Search for the cell housing the specified text and yield its [X, Y] center coordinate. 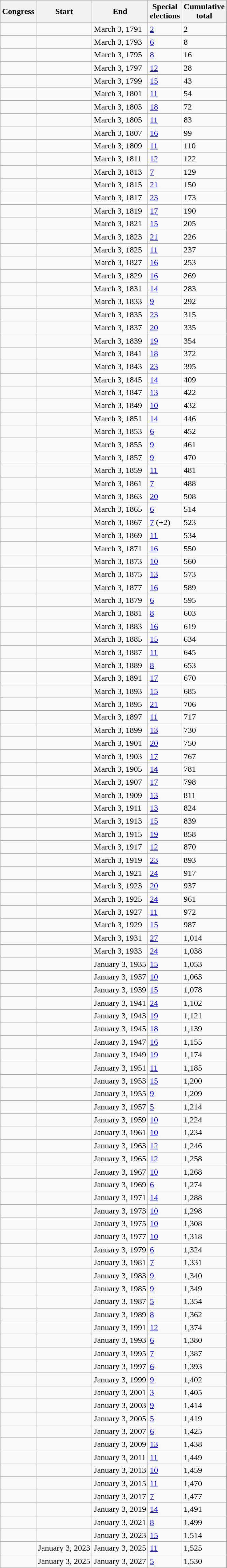
March 3, 1847 [120, 393]
717 [204, 717]
1,459 [204, 1470]
January 3, 1949 [120, 1055]
March 3, 1803 [120, 107]
1,340 [204, 1276]
595 [204, 600]
March 3, 1861 [120, 483]
January 3, 1963 [120, 1146]
March 3, 1885 [120, 639]
March 3, 1919 [120, 860]
March 3, 1907 [120, 782]
January 3, 1953 [120, 1081]
January 3, 1967 [120, 1172]
March 3, 1811 [120, 159]
January 3, 2011 [120, 1457]
March 3, 1817 [120, 198]
January 3, 1993 [120, 1340]
January 3, 1941 [120, 1003]
253 [204, 263]
March 3, 1845 [120, 380]
March 3, 1797 [120, 68]
1,102 [204, 1003]
645 [204, 652]
January 3, 2007 [120, 1432]
1,438 [204, 1444]
March 3, 1883 [120, 626]
March 3, 1863 [120, 496]
March 3, 1795 [120, 55]
March 3, 1813 [120, 172]
January 3, 2019 [120, 1509]
March 3, 1879 [120, 600]
514 [204, 509]
March 3, 1903 [120, 756]
43 [204, 81]
January 3, 1973 [120, 1211]
1,053 [204, 964]
March 3, 1909 [120, 795]
March 3, 1855 [120, 445]
March 3, 1913 [120, 821]
893 [204, 860]
870 [204, 847]
January 3, 1985 [120, 1289]
937 [204, 886]
72 [204, 107]
January 3, 1971 [120, 1197]
781 [204, 769]
432 [204, 406]
March 3, 1877 [120, 587]
670 [204, 678]
March 3, 1915 [120, 834]
March 3, 1887 [120, 652]
354 [204, 340]
1,185 [204, 1068]
110 [204, 146]
January 3, 1989 [120, 1315]
1,499 [204, 1522]
January 3, 1979 [120, 1250]
End [120, 12]
1,268 [204, 1172]
83 [204, 120]
173 [204, 198]
706 [204, 704]
March 3, 1835 [120, 315]
January 3, 2021 [120, 1522]
1,258 [204, 1159]
122 [204, 159]
1,387 [204, 1353]
January 3, 2001 [120, 1392]
March 3, 1867 [120, 522]
January 3, 1937 [120, 977]
550 [204, 548]
March 3, 1827 [120, 263]
1,374 [204, 1327]
March 3, 1871 [120, 548]
28 [204, 68]
452 [204, 432]
205 [204, 224]
488 [204, 483]
1,491 [204, 1509]
1,038 [204, 951]
1,200 [204, 1081]
January 3, 1965 [120, 1159]
767 [204, 756]
730 [204, 730]
March 3, 1841 [120, 353]
1,234 [204, 1133]
January 3, 1977 [120, 1237]
March 3, 1929 [120, 925]
1,331 [204, 1263]
March 3, 1899 [120, 730]
3 [165, 1392]
824 [204, 808]
January 3, 1981 [120, 1263]
March 3, 1843 [120, 366]
March 3, 1807 [120, 133]
1,362 [204, 1315]
269 [204, 276]
634 [204, 639]
422 [204, 393]
March 3, 1837 [120, 328]
March 3, 1805 [120, 120]
January 3, 1951 [120, 1068]
January 3, 2013 [120, 1470]
January 3, 1957 [120, 1107]
March 3, 1825 [120, 250]
Start [64, 12]
January 3, 1975 [120, 1224]
January 3, 2009 [120, 1444]
March 3, 1873 [120, 561]
March 3, 1897 [120, 717]
March 3, 1831 [120, 289]
March 3, 1895 [120, 704]
March 3, 1815 [120, 185]
1,121 [204, 1016]
1,402 [204, 1379]
372 [204, 353]
January 3, 2005 [120, 1418]
150 [204, 185]
1,324 [204, 1250]
129 [204, 172]
March 3, 1833 [120, 302]
1,393 [204, 1366]
January 3, 1959 [120, 1120]
March 3, 1905 [120, 769]
1,288 [204, 1197]
January 3, 1987 [120, 1302]
January 3, 1945 [120, 1029]
March 3, 1849 [120, 406]
March 3, 1859 [120, 470]
March 3, 1821 [120, 224]
March 3, 1865 [120, 509]
March 3, 1791 [120, 29]
1,214 [204, 1107]
1,425 [204, 1432]
972 [204, 912]
1,224 [204, 1120]
March 3, 1853 [120, 432]
283 [204, 289]
961 [204, 899]
March 3, 1809 [120, 146]
1,530 [204, 1561]
March 3, 1933 [120, 951]
March 3, 1851 [120, 419]
March 3, 1829 [120, 276]
January 3, 1935 [120, 964]
1,308 [204, 1224]
January 3, 2027 [120, 1561]
March 3, 1799 [120, 81]
573 [204, 574]
1,354 [204, 1302]
858 [204, 834]
January 3, 1939 [120, 990]
March 3, 1889 [120, 665]
January 3, 1983 [120, 1276]
315 [204, 315]
1,405 [204, 1392]
226 [204, 237]
1,063 [204, 977]
523 [204, 522]
27 [165, 938]
653 [204, 665]
461 [204, 445]
470 [204, 458]
January 3, 1947 [120, 1042]
1,525 [204, 1548]
1,209 [204, 1094]
7 (+2) [165, 522]
54 [204, 94]
January 3, 1991 [120, 1327]
January 3, 1997 [120, 1366]
March 3, 1911 [120, 808]
292 [204, 302]
March 3, 1901 [120, 743]
1,246 [204, 1146]
237 [204, 250]
January 3, 1995 [120, 1353]
March 3, 1869 [120, 535]
March 3, 1793 [120, 42]
January 3, 2017 [120, 1496]
1,449 [204, 1457]
March 3, 1931 [120, 938]
409 [204, 380]
1,514 [204, 1535]
1,174 [204, 1055]
1,078 [204, 990]
839 [204, 821]
Specialelections [165, 12]
January 3, 1955 [120, 1094]
335 [204, 328]
1,014 [204, 938]
January 3, 1961 [120, 1133]
750 [204, 743]
987 [204, 925]
Congress [18, 12]
619 [204, 626]
January 3, 1999 [120, 1379]
589 [204, 587]
January 3, 2003 [120, 1405]
March 3, 1921 [120, 873]
508 [204, 496]
March 3, 1891 [120, 678]
January 3, 1943 [120, 1016]
Cumulativetotal [204, 12]
March 3, 1881 [120, 613]
March 3, 1801 [120, 94]
March 3, 1923 [120, 886]
99 [204, 133]
1,318 [204, 1237]
534 [204, 535]
1,349 [204, 1289]
January 3, 2015 [120, 1483]
1,274 [204, 1185]
1,414 [204, 1405]
March 3, 1839 [120, 340]
March 3, 1925 [120, 899]
798 [204, 782]
603 [204, 613]
January 3, 1969 [120, 1185]
395 [204, 366]
March 3, 1927 [120, 912]
1,380 [204, 1340]
190 [204, 211]
1,470 [204, 1483]
March 3, 1823 [120, 237]
811 [204, 795]
446 [204, 419]
March 3, 1917 [120, 847]
685 [204, 691]
March 3, 1875 [120, 574]
1,419 [204, 1418]
917 [204, 873]
560 [204, 561]
1,298 [204, 1211]
1,155 [204, 1042]
1,477 [204, 1496]
1,139 [204, 1029]
March 3, 1893 [120, 691]
March 3, 1819 [120, 211]
March 3, 1857 [120, 458]
481 [204, 470]
